Scan for the cell matching the given text and deliver its (X, Y) coordinate at center. 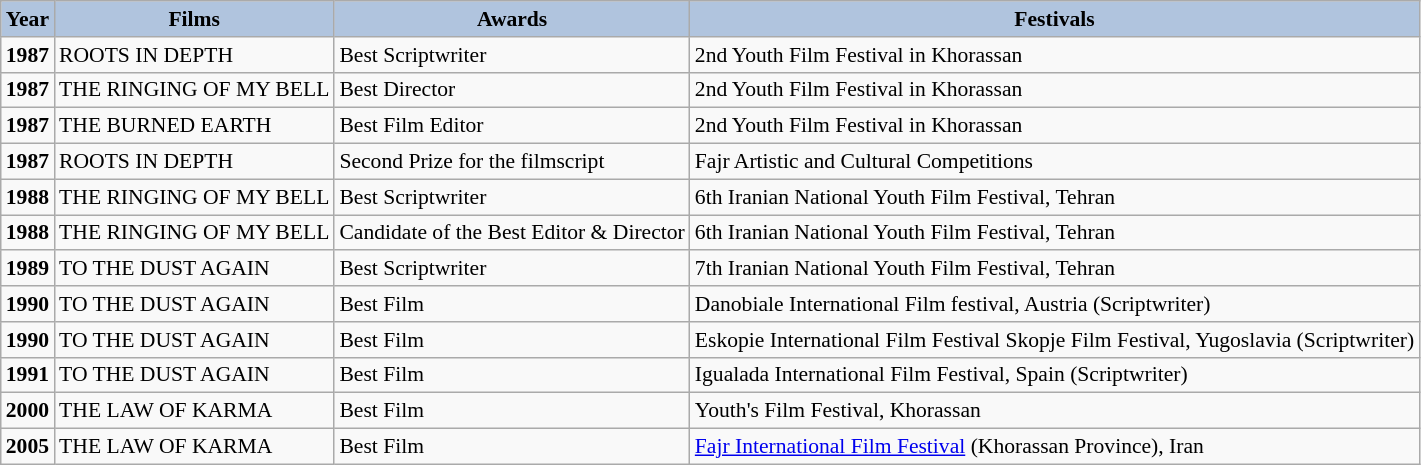
Danobiale International Film festival, Austria (Scriptwriter) (1054, 304)
Best Director (512, 90)
7th Iranian National Youth Film Festival, Tehran (1054, 269)
Films (194, 19)
2000 (28, 411)
Second Prize for the filmscript (512, 162)
2005 (28, 447)
Fajr Artistic and Cultural Competitions (1054, 162)
Best Film Editor (512, 126)
THE BURNED EARTH (194, 126)
1991 (28, 375)
Awards (512, 19)
Festivals (1054, 19)
Candidate of the Best Editor & Director (512, 233)
1989 (28, 269)
Year (28, 19)
Youth's Film Festival, Khorassan (1054, 411)
Eskopie International Film Festival Skopje Film Festival, Yugoslavia (Scriptwriter) (1054, 340)
Fajr International Film Festival (Khorassan Province), Iran (1054, 447)
Igualada International Film Festival, Spain (Scriptwriter) (1054, 375)
